Pinpoint the cell where the given text exists, returning its (X, Y) midpoint coordinate. 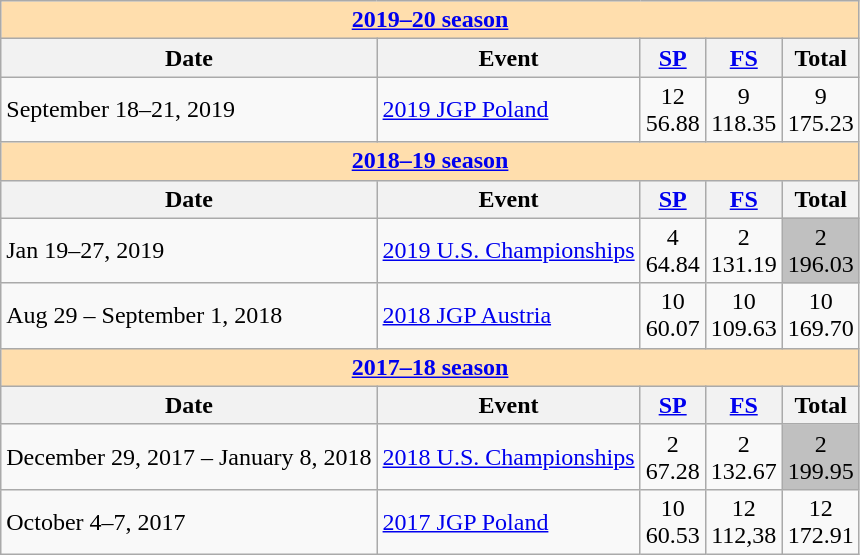
12 112,38 (744, 522)
2 196.03 (820, 250)
2019–20 season (430, 20)
12 56.88 (672, 110)
2019 U.S. Championships (508, 250)
10 109.63 (744, 316)
2018 JGP Austria (508, 316)
9 175.23 (820, 110)
10 60.53 (672, 522)
2 67.28 (672, 456)
9 118.35 (744, 110)
4 64.84 (672, 250)
10 60.07 (672, 316)
2018–19 season (430, 161)
2 131.19 (744, 250)
10 169.70 (820, 316)
September 18–21, 2019 (189, 110)
October 4–7, 2017 (189, 522)
December 29, 2017 – January 8, 2018 (189, 456)
2018 U.S. Championships (508, 456)
2 199.95 (820, 456)
2019 JGP Poland (508, 110)
2 132.67 (744, 456)
Aug 29 – September 1, 2018 (189, 316)
2017–18 season (430, 367)
Jan 19–27, 2019 (189, 250)
12 172.91 (820, 522)
2017 JGP Poland (508, 522)
